Pinpoint the cell where the given text exists, returning its [x, y] midpoint coordinate. 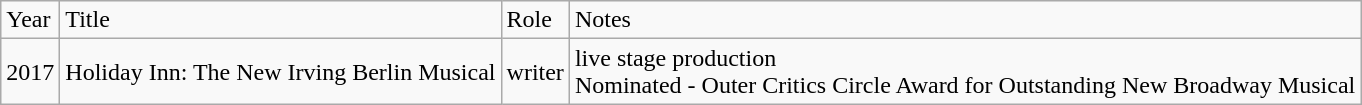
Year [30, 20]
2017 [30, 72]
writer [535, 72]
Notes [964, 20]
Title [280, 20]
Holiday Inn: The New Irving Berlin Musical [280, 72]
Role [535, 20]
live stage productionNominated - Outer Critics Circle Award for Outstanding New Broadway Musical [964, 72]
